Extract the (X, Y) coordinate from the center of the cell holding the provided text.  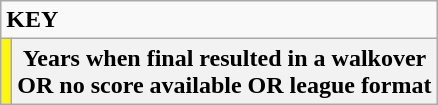
Years when final resulted in a walkoverOR no score available OR league format (224, 72)
KEY (219, 20)
